Scan for the cell matching the given text and deliver its (X, Y) coordinate at center. 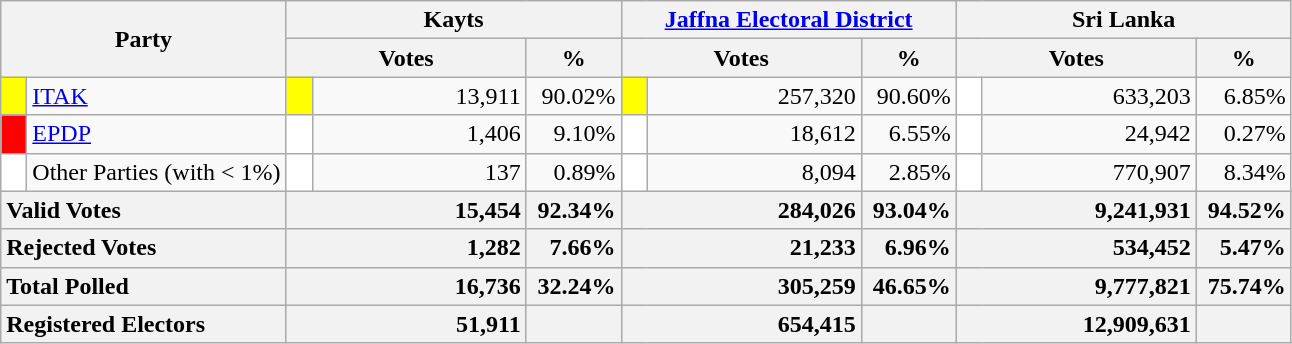
770,907 (1089, 172)
51,911 (406, 324)
93.04% (908, 210)
0.27% (1244, 134)
EPDP (156, 134)
Sri Lanka (1124, 20)
12,909,631 (1076, 324)
7.66% (574, 248)
Kayts (454, 20)
2.85% (908, 172)
21,233 (741, 248)
137 (419, 172)
633,203 (1089, 96)
Total Polled (144, 286)
654,415 (741, 324)
257,320 (754, 96)
92.34% (574, 210)
1,282 (406, 248)
90.60% (908, 96)
6.55% (908, 134)
Rejected Votes (144, 248)
Jaffna Electoral District (788, 20)
284,026 (741, 210)
0.89% (574, 172)
15,454 (406, 210)
18,612 (754, 134)
13,911 (419, 96)
94.52% (1244, 210)
90.02% (574, 96)
Party (144, 39)
Valid Votes (144, 210)
8.34% (1244, 172)
46.65% (908, 286)
534,452 (1076, 248)
8,094 (754, 172)
305,259 (741, 286)
24,942 (1089, 134)
9,241,931 (1076, 210)
9.10% (574, 134)
75.74% (1244, 286)
5.47% (1244, 248)
1,406 (419, 134)
Registered Electors (144, 324)
32.24% (574, 286)
16,736 (406, 286)
6.96% (908, 248)
6.85% (1244, 96)
ITAK (156, 96)
9,777,821 (1076, 286)
Other Parties (with < 1%) (156, 172)
